Return [X, Y] of the center of cell containing provided text 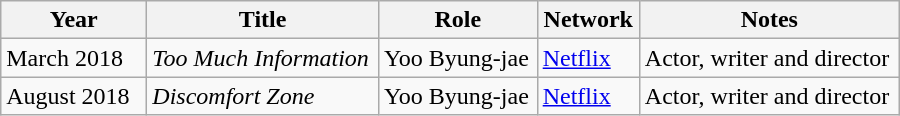
March 2018 [74, 58]
Role [458, 20]
Discomfort Zone [263, 96]
Year [74, 20]
Notes [769, 20]
Network [588, 20]
August 2018 [74, 96]
Title [263, 20]
Too Much Information [263, 58]
